Locate the cell with the specified text and output its (X, Y) center coordinate. 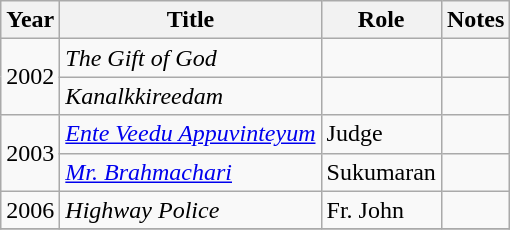
Kanalkkireedam (190, 96)
2003 (30, 153)
The Gift of God (190, 58)
Judge (381, 134)
Fr. John (381, 210)
Ente Veedu Appuvinteyum (190, 134)
Highway Police (190, 210)
Notes (475, 20)
Year (30, 20)
Title (190, 20)
Sukumaran (381, 172)
2002 (30, 77)
Role (381, 20)
2006 (30, 210)
Mr. Brahmachari (190, 172)
